Scan for the cell matching the given text and deliver its [x, y] coordinate at center. 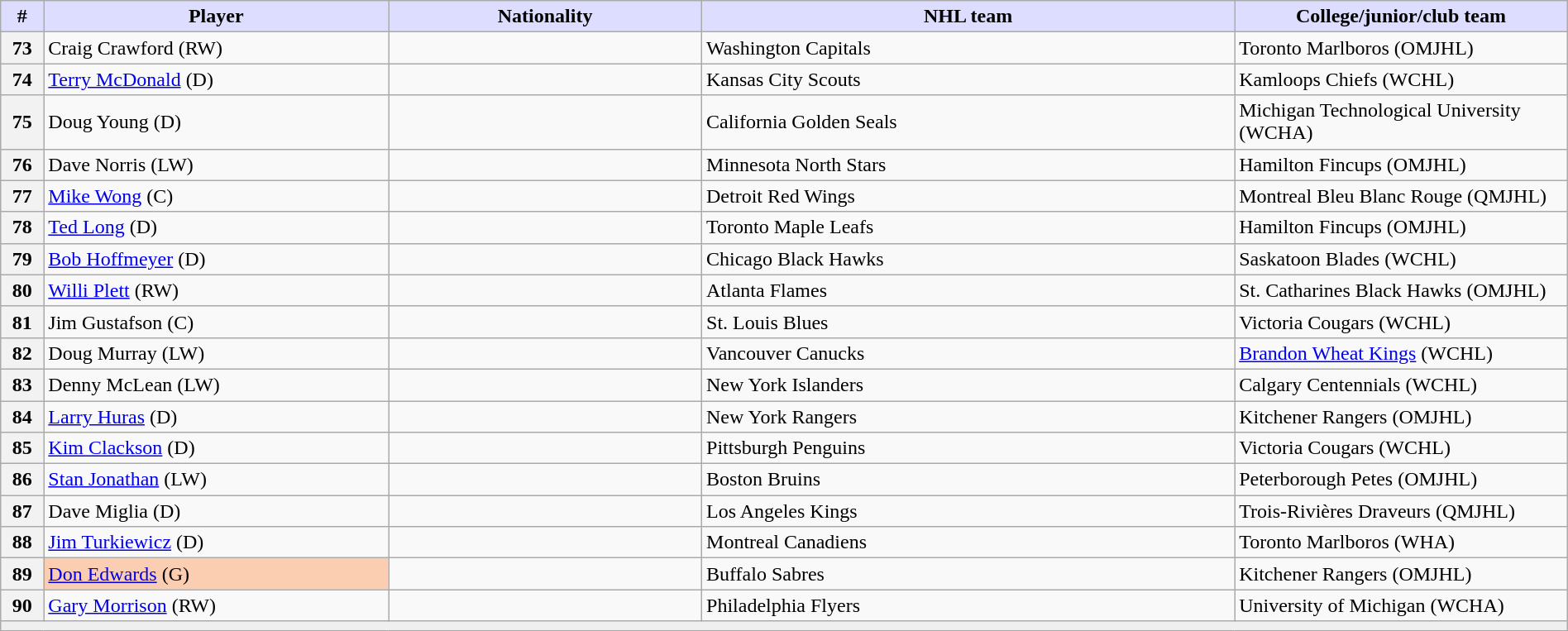
74 [22, 79]
Nationality [546, 17]
Doug Young (D) [217, 122]
Stan Jonathan (LW) [217, 480]
78 [22, 227]
New York Islanders [968, 385]
Minnesota North Stars [968, 165]
Player [217, 17]
Toronto Marlboros (OMJHL) [1401, 48]
Denny McLean (LW) [217, 385]
Chicago Black Hawks [968, 259]
St. Catharines Black Hawks (OMJHL) [1401, 290]
Willi Plett (RW) [217, 290]
83 [22, 385]
Kim Clackson (D) [217, 448]
84 [22, 416]
University of Michigan (WCHA) [1401, 605]
St. Louis Blues [968, 322]
Bob Hoffmeyer (D) [217, 259]
79 [22, 259]
Craig Crawford (RW) [217, 48]
Pittsburgh Penguins [968, 448]
Toronto Marlboros (WHA) [1401, 543]
Saskatoon Blades (WCHL) [1401, 259]
85 [22, 448]
76 [22, 165]
Atlanta Flames [968, 290]
Terry McDonald (D) [217, 79]
College/junior/club team [1401, 17]
81 [22, 322]
Calgary Centennials (WCHL) [1401, 385]
Jim Gustafson (C) [217, 322]
89 [22, 574]
80 [22, 290]
Don Edwards (G) [217, 574]
Michigan Technological University (WCHA) [1401, 122]
Montreal Canadiens [968, 543]
Larry Huras (D) [217, 416]
Trois-Rivières Draveurs (QMJHL) [1401, 511]
73 [22, 48]
Detroit Red Wings [968, 196]
Gary Morrison (RW) [217, 605]
Washington Capitals [968, 48]
New York Rangers [968, 416]
Toronto Maple Leafs [968, 227]
Kansas City Scouts [968, 79]
90 [22, 605]
Kamloops Chiefs (WCHL) [1401, 79]
Boston Bruins [968, 480]
Dave Miglia (D) [217, 511]
88 [22, 543]
Vancouver Canucks [968, 353]
Jim Turkiewicz (D) [217, 543]
# [22, 17]
87 [22, 511]
Dave Norris (LW) [217, 165]
NHL team [968, 17]
Los Angeles Kings [968, 511]
Philadelphia Flyers [968, 605]
California Golden Seals [968, 122]
Mike Wong (C) [217, 196]
Peterborough Petes (OMJHL) [1401, 480]
86 [22, 480]
Ted Long (D) [217, 227]
75 [22, 122]
Montreal Bleu Blanc Rouge (QMJHL) [1401, 196]
Doug Murray (LW) [217, 353]
Brandon Wheat Kings (WCHL) [1401, 353]
Buffalo Sabres [968, 574]
77 [22, 196]
82 [22, 353]
